Return (X, Y) of the center of cell containing provided text 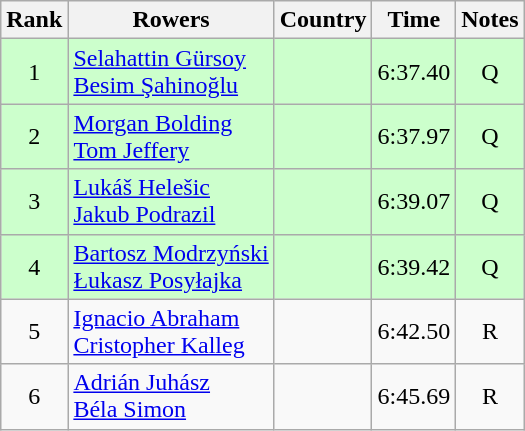
6:42.50 (414, 332)
3 (34, 202)
Ignacio AbrahamCristopher Kalleg (171, 332)
Rowers (171, 20)
Time (414, 20)
Adrián JuhászBéla Simon (171, 396)
2 (34, 136)
Rank (34, 20)
6:45.69 (414, 396)
Selahattin GürsoyBesim Şahinoğlu (171, 72)
Lukáš HelešicJakub Podrazil (171, 202)
5 (34, 332)
6:39.42 (414, 266)
6 (34, 396)
Morgan BoldingTom Jeffery (171, 136)
Country (323, 20)
Notes (490, 20)
1 (34, 72)
6:37.97 (414, 136)
6:39.07 (414, 202)
Bartosz ModrzyńskiŁukasz Posyłajka (171, 266)
4 (34, 266)
6:37.40 (414, 72)
